For the text-containing cell, return its midpoint in [X, Y] coordinate format. 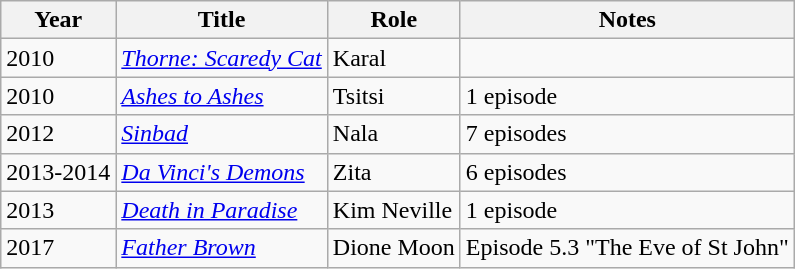
Nala [394, 134]
Father Brown [222, 248]
Da Vinci's Demons [222, 172]
2013-2014 [58, 172]
Notes [627, 20]
7 episodes [627, 134]
Role [394, 20]
Death in Paradise [222, 210]
Karal [394, 58]
Thorne: Scaredy Cat [222, 58]
Ashes to Ashes [222, 96]
Title [222, 20]
2013 [58, 210]
2012 [58, 134]
Tsitsi [394, 96]
Kim Neville [394, 210]
Zita [394, 172]
Dione Moon [394, 248]
6 episodes [627, 172]
Episode 5.3 "The Eve of St John" [627, 248]
2017 [58, 248]
Year [58, 20]
Sinbad [222, 134]
